Find where the given text appears and provide that cell's center as [x, y] coordinate. 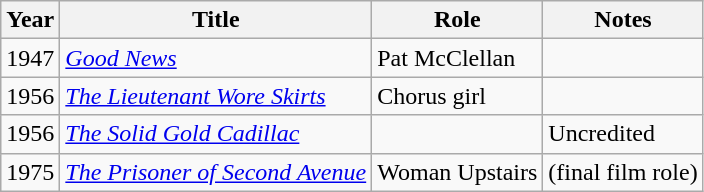
Uncredited [623, 134]
1975 [30, 172]
1947 [30, 58]
(final film role) [623, 172]
Pat McClellan [458, 58]
Good News [216, 58]
Woman Upstairs [458, 172]
The Lieutenant Wore Skirts [216, 96]
Chorus girl [458, 96]
Notes [623, 20]
The Prisoner of Second Avenue [216, 172]
Role [458, 20]
The Solid Gold Cadillac [216, 134]
Title [216, 20]
Year [30, 20]
